Capture the cell that displays the provided text and extract its (x, y) central coordinate. 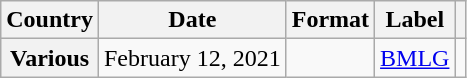
Label (415, 20)
Various (50, 58)
BMLG (415, 58)
Format (330, 20)
February 12, 2021 (192, 58)
Date (192, 20)
Country (50, 20)
